Return the (X, Y) coordinate for the center point of the cell that contains the specified text.  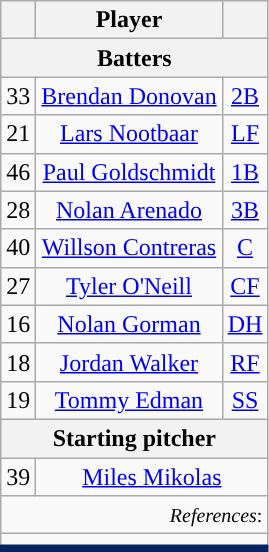
Willson Contreras (129, 248)
46 (18, 172)
DH (245, 324)
LF (245, 134)
Player (129, 20)
Brendan Donovan (129, 96)
16 (18, 324)
Miles Mikolas (152, 477)
References: (134, 515)
SS (245, 400)
19 (18, 400)
3B (245, 210)
28 (18, 210)
RF (245, 362)
Tommy Edman (129, 400)
27 (18, 286)
Paul Goldschmidt (129, 172)
Tyler O'Neill (129, 286)
1B (245, 172)
Starting pitcher (134, 438)
Jordan Walker (129, 362)
Nolan Arenado (129, 210)
21 (18, 134)
33 (18, 96)
40 (18, 248)
2B (245, 96)
CF (245, 286)
Batters (134, 58)
Lars Nootbaar (129, 134)
Nolan Gorman (129, 324)
18 (18, 362)
C (245, 248)
39 (18, 477)
